From the cell containing the given text, extract its center point as (X, Y) coordinate. 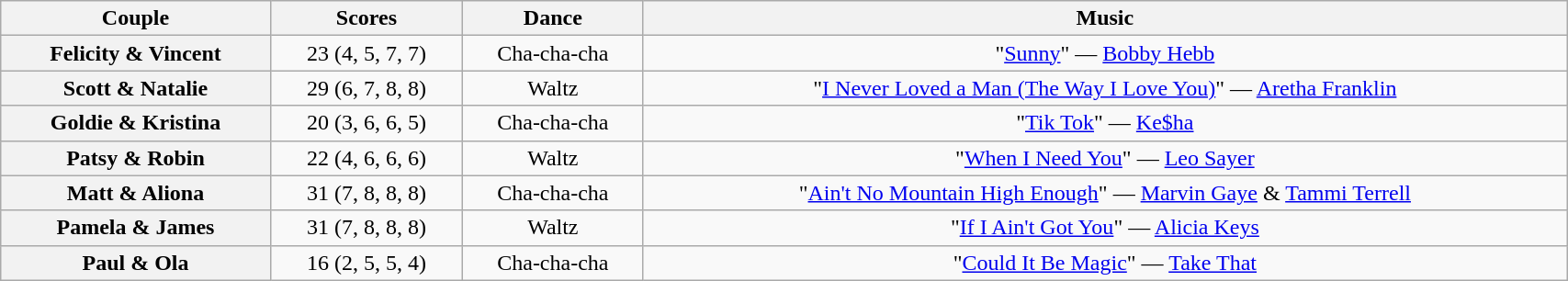
Paul & Ola (136, 263)
20 (3, 6, 6, 5) (366, 123)
"Could It Be Magic" — Take That (1105, 263)
16 (2, 5, 5, 4) (366, 263)
Felicity & Vincent (136, 53)
"Tik Tok" — Ke$ha (1105, 123)
"Sunny" — Bobby Hebb (1105, 53)
Scores (366, 18)
29 (6, 7, 8, 8) (366, 88)
Matt & Aliona (136, 193)
Scott & Natalie (136, 88)
Goldie & Kristina (136, 123)
"If I Ain't Got You" — Alicia Keys (1105, 228)
22 (4, 6, 6, 6) (366, 158)
Music (1105, 18)
Pamela & James (136, 228)
Couple (136, 18)
"When I Need You" — Leo Sayer (1105, 158)
"Ain't No Mountain High Enough" — Marvin Gaye & Tammi Terrell (1105, 193)
23 (4, 5, 7, 7) (366, 53)
"I Never Loved a Man (The Way I Love You)" — Aretha Franklin (1105, 88)
Patsy & Robin (136, 158)
Dance (553, 18)
